Output the (X, Y) coordinate of the center of the cell containing the given text.  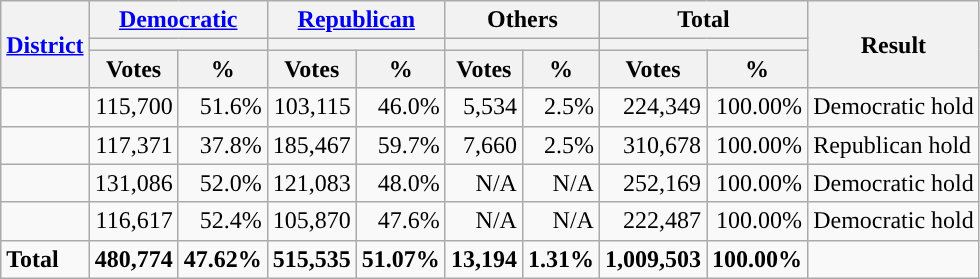
Result (894, 44)
103,115 (312, 107)
48.0% (400, 183)
District (45, 44)
7,660 (484, 145)
1.31% (560, 259)
222,487 (652, 221)
515,535 (312, 259)
Democratic (178, 20)
37.8% (222, 145)
46.0% (400, 107)
47.62% (222, 259)
5,534 (484, 107)
13,194 (484, 259)
310,678 (652, 145)
52.0% (222, 183)
Republican hold (894, 145)
224,349 (652, 107)
Others (522, 20)
185,467 (312, 145)
105,870 (312, 221)
131,086 (134, 183)
121,083 (312, 183)
115,700 (134, 107)
51.07% (400, 259)
Republican (356, 20)
252,169 (652, 183)
47.6% (400, 221)
1,009,503 (652, 259)
52.4% (222, 221)
117,371 (134, 145)
480,774 (134, 259)
116,617 (134, 221)
59.7% (400, 145)
51.6% (222, 107)
